From the cell containing the given text, extract its center point as (x, y) coordinate. 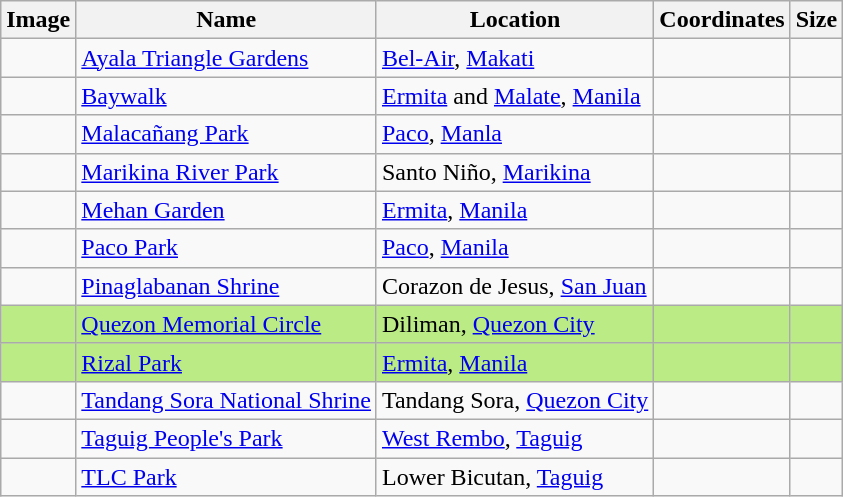
Paco Park (226, 248)
Corazon de Jesus, San Juan (514, 286)
Rizal Park (226, 362)
Ayala Triangle Gardens (226, 58)
Malacañang Park (226, 134)
Mehan Garden (226, 210)
Size (816, 20)
Ermita and Malate, Manila (514, 96)
Baywalk (226, 96)
Paco, Manila (514, 248)
Coordinates (722, 20)
Santo Niño, Marikina (514, 172)
Location (514, 20)
Marikina River Park (226, 172)
West Rembo, Taguig (514, 438)
Paco, Manla (514, 134)
Lower Bicutan, Taguig (514, 477)
Quezon Memorial Circle (226, 324)
Pinaglabanan Shrine (226, 286)
Name (226, 20)
Diliman, Quezon City (514, 324)
Bel-Air, Makati (514, 58)
Tandang Sora, Quezon City (514, 400)
TLC Park (226, 477)
Image (38, 20)
Taguig People's Park (226, 438)
Tandang Sora National Shrine (226, 400)
